Scan for the cell matching the given text and deliver its (x, y) coordinate at center. 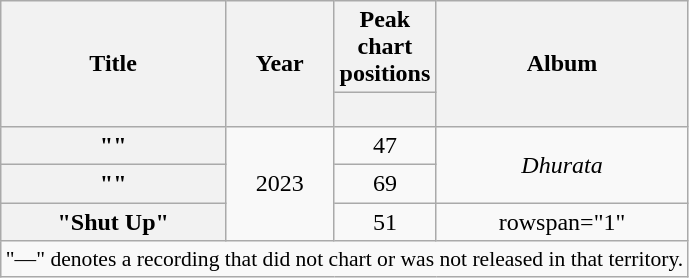
69 (385, 184)
Album (562, 64)
47 (385, 145)
Title (114, 64)
51 (385, 222)
"—" denotes a recording that did not chart or was not released in that territory. (345, 259)
Year (280, 64)
Peakchartpositions (385, 47)
rowspan="1" (562, 222)
2023 (280, 183)
"Shut Up" (114, 222)
Dhurata (562, 164)
